Scan for the cell matching the given text and deliver its (x, y) coordinate at center. 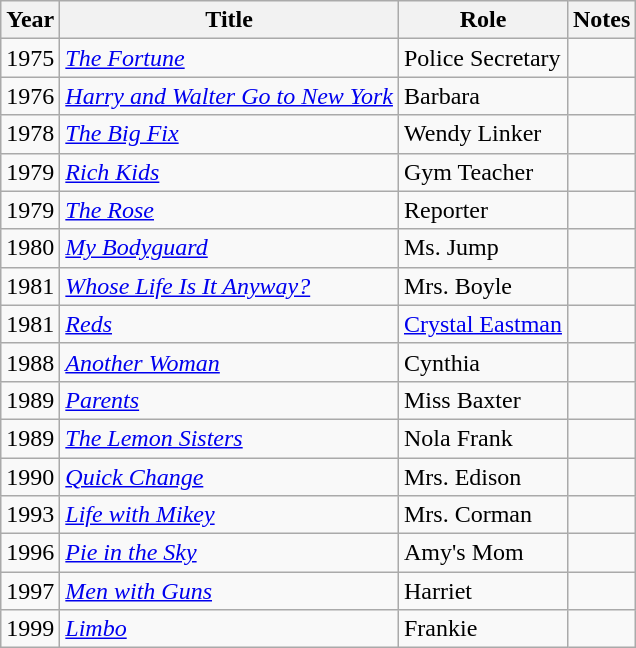
Rich Kids (230, 172)
Miss Baxter (482, 400)
Role (482, 20)
Reporter (482, 210)
1996 (30, 553)
Wendy Linker (482, 134)
1978 (30, 134)
Pie in the Sky (230, 553)
1980 (30, 248)
Mrs. Boyle (482, 286)
Harry and Walter Go to New York (230, 96)
Whose Life Is It Anyway? (230, 286)
The Rose (230, 210)
The Lemon Sisters (230, 438)
1993 (30, 515)
Limbo (230, 629)
Nola Frank (482, 438)
Title (230, 20)
Life with Mikey (230, 515)
Quick Change (230, 477)
Parents (230, 400)
1999 (30, 629)
Year (30, 20)
Reds (230, 324)
Mrs. Corman (482, 515)
The Fortune (230, 58)
Crystal Eastman (482, 324)
1975 (30, 58)
Amy's Mom (482, 553)
1990 (30, 477)
Barbara (482, 96)
Frankie (482, 629)
The Big Fix (230, 134)
1976 (30, 96)
Police Secretary (482, 58)
Notes (601, 20)
1997 (30, 591)
Cynthia (482, 362)
1988 (30, 362)
My Bodyguard (230, 248)
Another Woman (230, 362)
Ms. Jump (482, 248)
Men with Guns (230, 591)
Harriet (482, 591)
Gym Teacher (482, 172)
Mrs. Edison (482, 477)
